Identify which cell holds the provided text, then report its (X, Y) central coordinate. 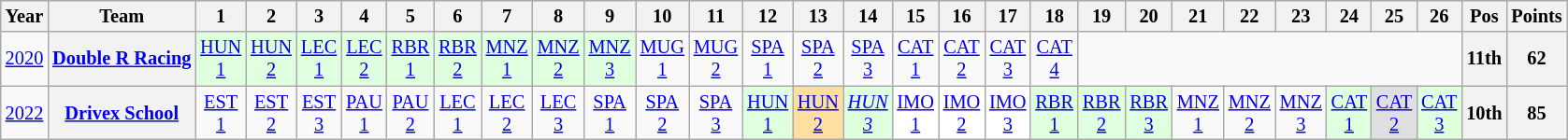
HUN3 (868, 113)
IMO3 (1008, 113)
6 (457, 16)
15 (914, 16)
EST2 (271, 113)
23 (1302, 16)
Year (24, 16)
Team (122, 16)
RBR3 (1148, 113)
10th (1484, 113)
MUG1 (662, 59)
85 (1537, 113)
2022 (24, 113)
1 (221, 16)
CAT4 (1054, 59)
13 (818, 16)
Points (1537, 16)
Drivex School (122, 113)
20 (1148, 16)
11 (716, 16)
5 (410, 16)
10 (662, 16)
18 (1054, 16)
EST3 (319, 113)
7 (507, 16)
22 (1249, 16)
3 (319, 16)
Double R Racing (122, 59)
MUG2 (716, 59)
9 (610, 16)
14 (868, 16)
IMO1 (914, 113)
PAU2 (410, 113)
2020 (24, 59)
EST1 (221, 113)
62 (1537, 59)
17 (1008, 16)
25 (1394, 16)
LEC3 (559, 113)
11th (1484, 59)
24 (1349, 16)
2 (271, 16)
8 (559, 16)
Pos (1484, 16)
12 (768, 16)
19 (1101, 16)
IMO2 (961, 113)
PAU1 (365, 113)
4 (365, 16)
21 (1199, 16)
26 (1439, 16)
16 (961, 16)
